Identify which cell holds the provided text, then report its [X, Y] central coordinate. 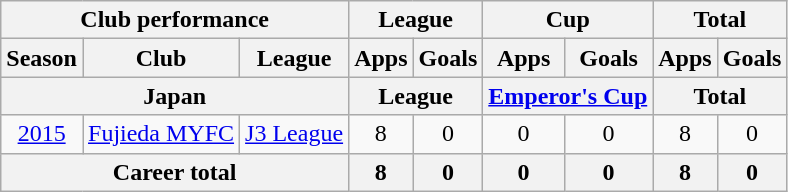
Cup [568, 20]
J3 League [294, 134]
Season [42, 58]
2015 [42, 134]
Fujieda MYFC [160, 134]
Japan [175, 96]
Club [160, 58]
Club performance [175, 20]
Emperor's Cup [568, 96]
Career total [175, 172]
